Find where the given text appears and provide that cell's center as (x, y) coordinate. 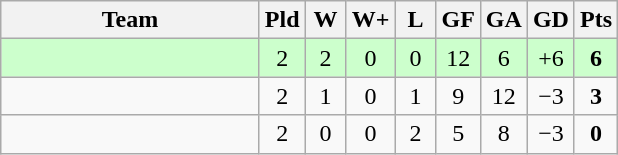
9 (458, 96)
5 (458, 134)
GF (458, 20)
Pld (282, 20)
3 (596, 96)
W+ (370, 20)
8 (504, 134)
Pts (596, 20)
+6 (550, 58)
GA (504, 20)
GD (550, 20)
W (326, 20)
L (416, 20)
Team (130, 20)
